Find where the given text appears and provide that cell's center as (X, Y) coordinate. 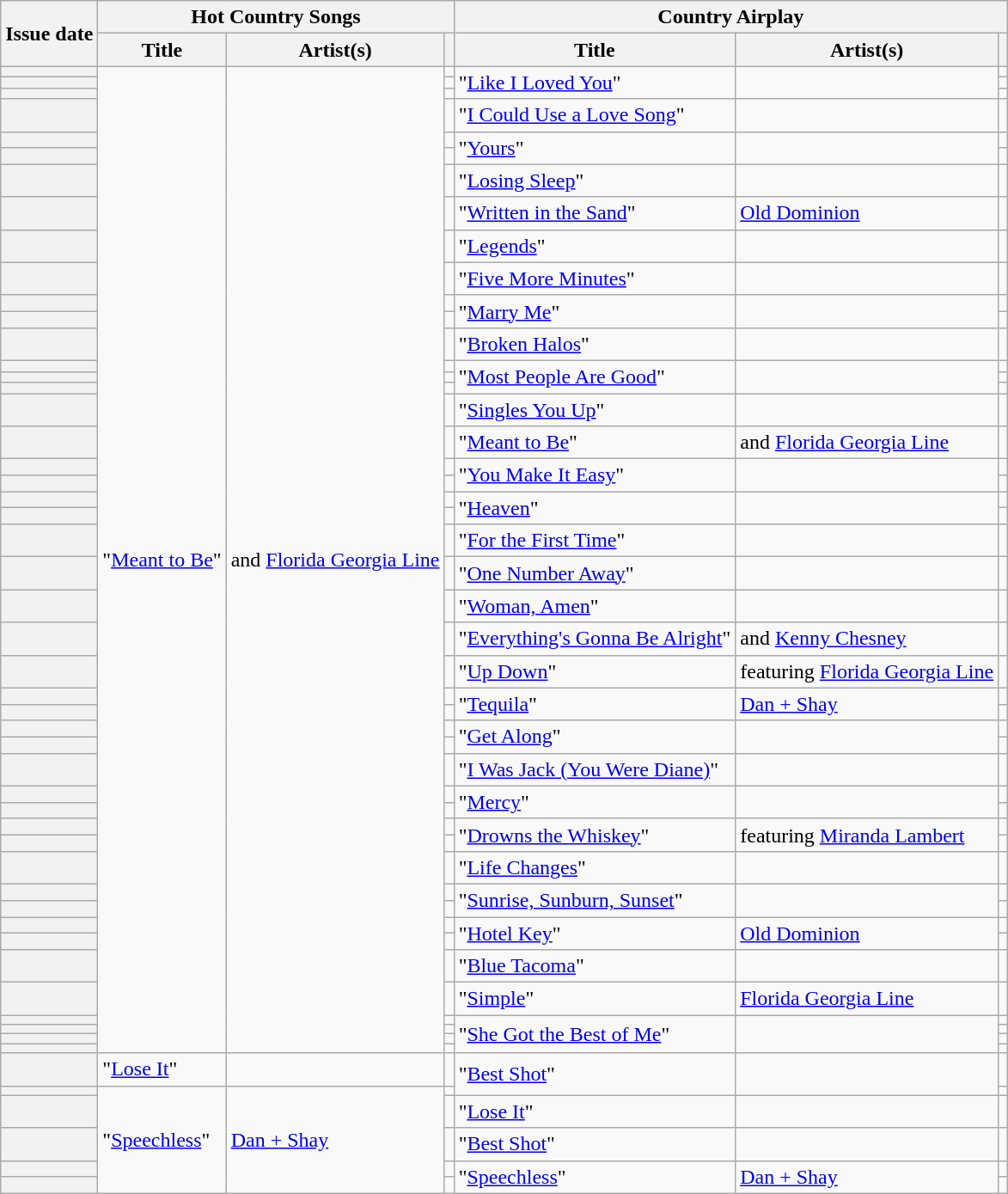
featuring Florida Georgia Line (867, 671)
"Broken Halos" (595, 344)
"She Got the Best of Me" (595, 1034)
Hot Country Songs (276, 17)
"Heaven" (595, 508)
Country Airplay (730, 17)
"Hotel Key" (595, 933)
"Marry Me" (595, 311)
"I Could Use a Love Song" (595, 115)
"I Was Jack (You Were Diane)" (595, 769)
"Yours" (595, 148)
"For the First Time" (595, 541)
"Written in the Sand" (595, 213)
featuring Miranda Lambert (867, 835)
"Five More Minutes" (595, 279)
"Life Changes" (595, 867)
"Get Along" (595, 737)
"Tequila" (595, 704)
"Most People Are Good" (595, 377)
"Everything's Gonna Be Alright" (595, 639)
"Drowns the Whiskey" (595, 835)
and Kenny Chesney (867, 639)
"Woman, Amen" (595, 606)
"Singles You Up" (595, 410)
"Mercy" (595, 802)
"You Make It Easy" (595, 475)
Issue date (50, 34)
"Blue Tacoma" (595, 966)
"Simple" (595, 999)
"Losing Sleep" (595, 181)
"Like I Loved You" (595, 83)
"Up Down" (595, 671)
"Legends" (595, 246)
"Sunrise, Sunburn, Sunset" (595, 900)
"One Number Away" (595, 573)
Florida Georgia Line (867, 999)
